Detect which cell encompasses the target text, then output its [X, Y] center coordinate. 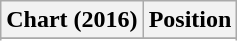
Position [190, 20]
Chart (2016) [72, 20]
